Detect which cell encompasses the target text, then output its (X, Y) center coordinate. 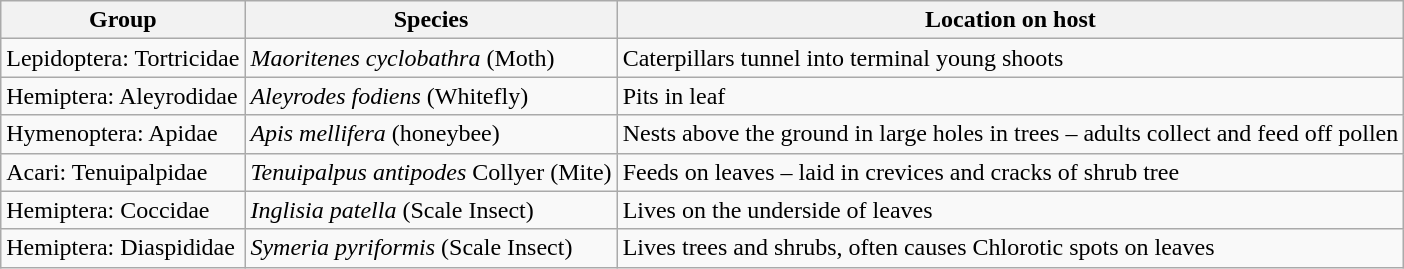
Caterpillars tunnel into terminal young shoots (1010, 58)
Lepidoptera: Tortricidae (123, 58)
Species (431, 20)
Lives on the underside of leaves (1010, 210)
Hemiptera: Coccidae (123, 210)
Feeds on leaves – laid in crevices and cracks of shrub tree (1010, 172)
Tenuipalpus antipodes Collyer (Mite) (431, 172)
Maoritenes cyclobathra (Moth) (431, 58)
Inglisia patella (Scale Insect) (431, 210)
Hemiptera: Aleyrodidae (123, 96)
Location on host (1010, 20)
Pits in leaf (1010, 96)
Symeria pyriformis (Scale Insect) (431, 248)
Nests above the ground in large holes in trees – adults collect and feed off pollen (1010, 134)
Hymenoptera: Apidae (123, 134)
Aleyrodes fodiens (Whitefly) (431, 96)
Group (123, 20)
Apis mellifera (honeybee) (431, 134)
Lives trees and shrubs, often causes Chlorotic spots on leaves (1010, 248)
Acari: Tenuipalpidae (123, 172)
Hemiptera: Diaspididae (123, 248)
